Locate the cell with the specified text and output its [x, y] center coordinate. 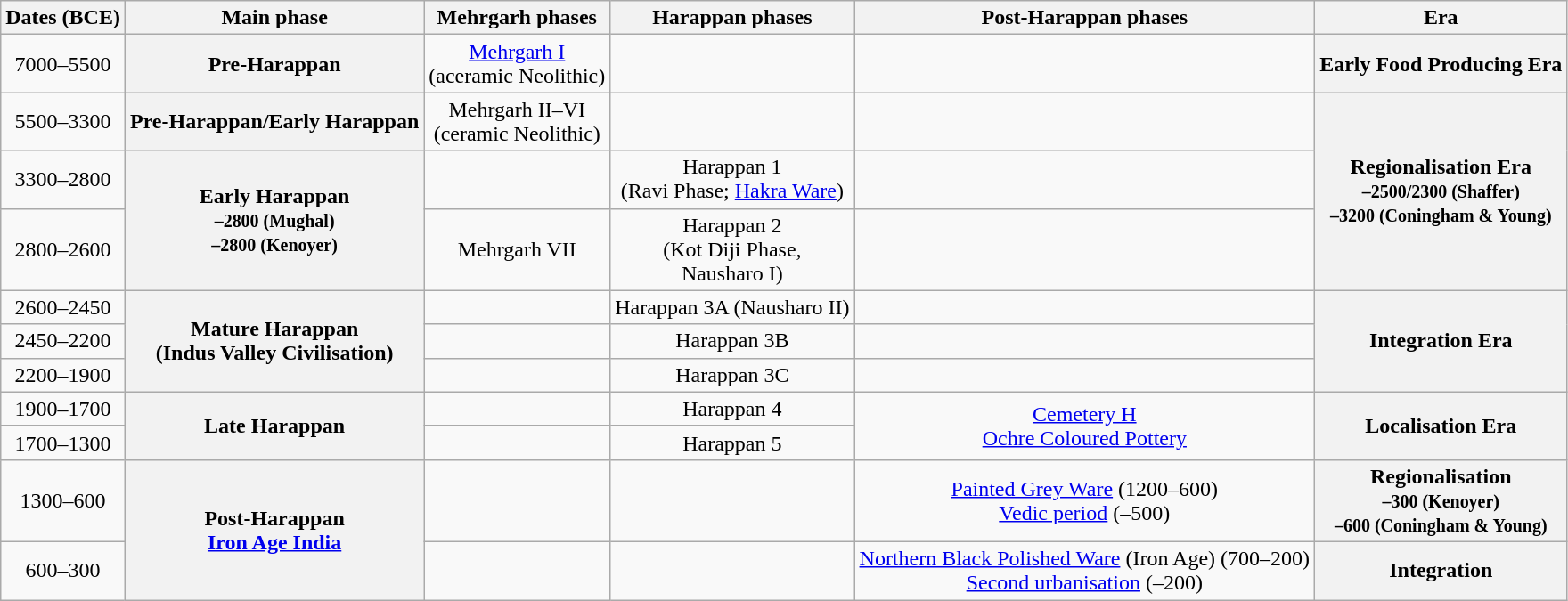
Harappan 5 [732, 443]
Regionalisation Era–2500/2300 (Shaffer)–3200 (Coningham & Young) [1441, 191]
Mehrgarh II–VI(ceramic Neolithic) [517, 121]
Main phase [274, 18]
Harappan 2(Kot Diji Phase,Nausharo I) [732, 249]
Northern Black Polished Ware (Iron Age) (700–200)Second urbanisation (–200) [1085, 570]
Pre-Harappan/Early Harappan [274, 121]
Post-Harappan phases [1085, 18]
Mehrgarh VII [517, 249]
Harappan 3B [732, 341]
3300–2800 [63, 180]
Harappan 1(Ravi Phase; Hakra Ware) [732, 180]
Pre-Harappan [274, 64]
1900–1700 [63, 409]
1300–600 [63, 500]
Late Harappan [274, 426]
Integration [1441, 570]
Cemetery HOchre Coloured Pottery [1085, 426]
Mehrgarh phases [517, 18]
Painted Grey Ware (1200–600)Vedic period (–500) [1085, 500]
600–300 [63, 570]
Harappan phases [732, 18]
Early Food Producing Era [1441, 64]
Localisation Era [1441, 426]
2600–2450 [63, 307]
Era [1441, 18]
1700–1300 [63, 443]
2200–1900 [63, 375]
5500–3300 [63, 121]
Harappan 3C [732, 375]
Mature Harappan(Indus Valley Civilisation) [274, 341]
2800–2600 [63, 249]
Post-HarappanIron Age India [274, 529]
Dates (BCE) [63, 18]
2450–2200 [63, 341]
Harappan 4 [732, 409]
7000–5500 [63, 64]
Harappan 3A (Nausharo II) [732, 307]
Mehrgarh I(aceramic Neolithic) [517, 64]
Regionalisation–300 (Kenoyer)–600 (Coningham & Young) [1441, 500]
Integration Era [1441, 341]
Early Harappan–2800 (Mughal)–2800 (Kenoyer) [274, 221]
